Return the [x, y] coordinate for the center point of the cell that contains the specified text.  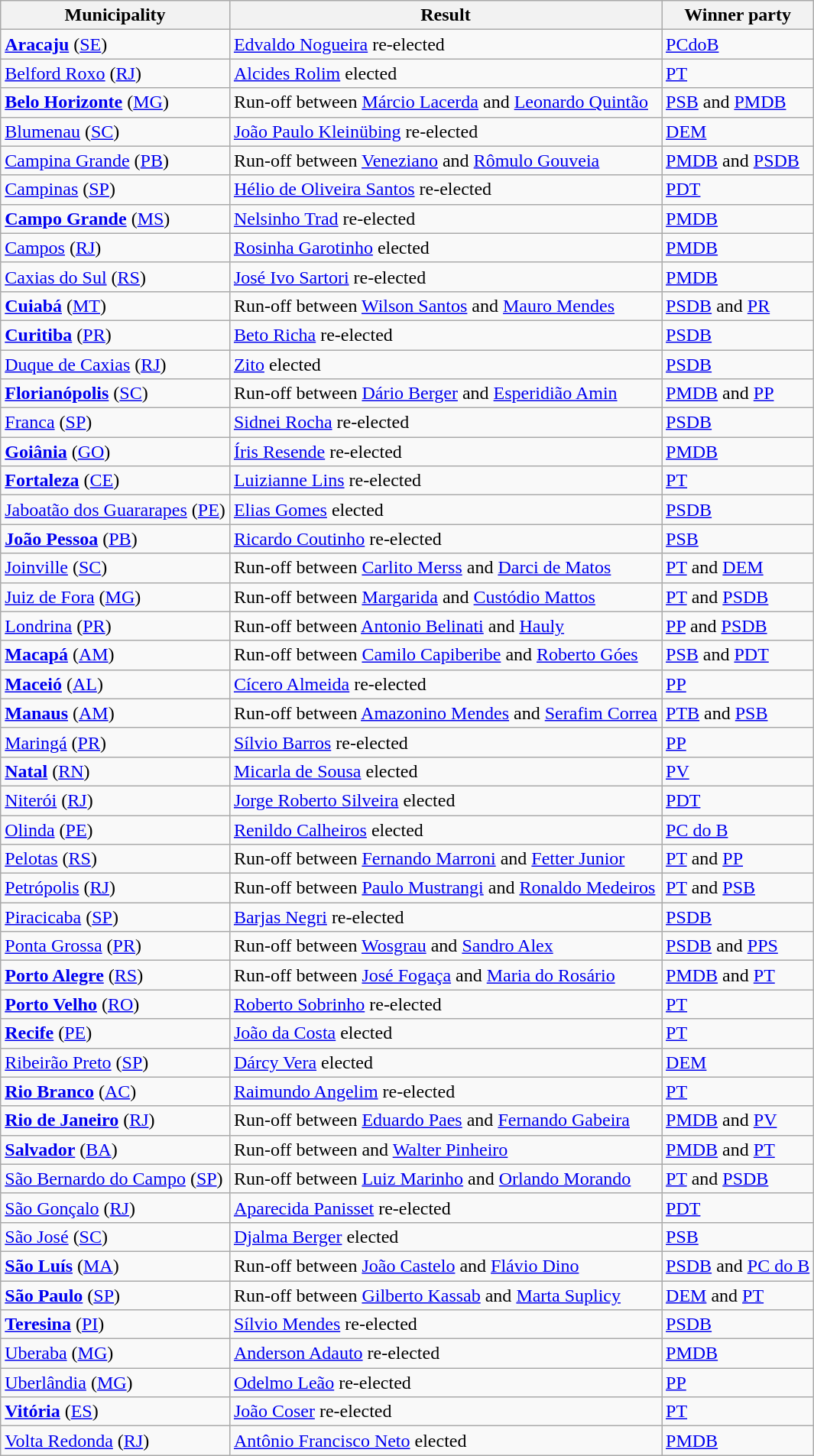
Edvaldo Nogueira re-elected [445, 44]
Curitiba (PR) [115, 335]
Odelmo Leão re-elected [445, 1383]
Run-off between and Walter Pinheiro [445, 1150]
Barjas Negri re-elected [445, 917]
Belo Horizonte (MG) [115, 102]
PMDB and PSDB [738, 161]
Run-off between Wilson Santos and Mauro Mendes [445, 306]
Maringá (PR) [115, 742]
Run-off between Antonio Belinati and Hauly [445, 626]
Íris Resende re-elected [445, 452]
Run-off between Eduardo Paes and Fernando Gabeira [445, 1120]
Goiânia (GO) [115, 452]
Maceió (AL) [115, 684]
Beto Richa re-elected [445, 335]
Cícero Almeida re-elected [445, 684]
Run-off between Carlito Merss and Darci de Matos [445, 568]
Run-off between Luiz Marinho and Orlando Morando [445, 1179]
Zito elected [445, 365]
Raimundo Angelim re-elected [445, 1091]
Elias Gomes elected [445, 510]
Micarla de Sousa elected [445, 771]
PSB and PMDB [738, 102]
Aracaju (SE) [115, 44]
PTB and PSB [738, 713]
Campina Grande (PB) [115, 161]
Ribeirão Preto (SP) [115, 1062]
PC do B [738, 829]
Joinville (SC) [115, 568]
PT and PSB [738, 888]
João Coser re-elected [445, 1412]
São Paulo (SP) [115, 1295]
Porto Alegre (RS) [115, 975]
Londrina (PR) [115, 626]
Run-off between Dário Berger and Esperidião Amin [445, 394]
José Ivo Sartori re-elected [445, 277]
Franca (SP) [115, 423]
PSDB and PC do B [738, 1266]
Salvador (BA) [115, 1150]
Cuiabá (MT) [115, 306]
Blumenau (SC) [115, 131]
Run-off between Paulo Mustrangi and Ronaldo Medeiros [445, 888]
Run-off between Fernando Marroni and Fetter Junior [445, 859]
Natal (RN) [115, 771]
Roberto Sobrinho re-elected [445, 1004]
PP and PSDB [738, 626]
Caxias do Sul (RS) [115, 277]
Recife (PE) [115, 1033]
Run-off between Wosgrau and Sandro Alex [445, 946]
Ricardo Coutinho re-elected [445, 539]
Duque de Caxias (RJ) [115, 365]
Run-off between José Fogaça and Maria do Rosário [445, 975]
Djalma Berger elected [445, 1237]
Juiz de Fora (MG) [115, 597]
Sílvio Mendes re-elected [445, 1325]
Rio Branco (AC) [115, 1091]
PSDB and PR [738, 306]
Jaboatão dos Guararapes (PE) [115, 510]
Rosinha Garotinho elected [445, 248]
Result [445, 15]
Campinas (SP) [115, 190]
São José (SC) [115, 1237]
São Luís (MA) [115, 1266]
Run-off between João Castelo and Flávio Dino [445, 1266]
Uberlândia (MG) [115, 1383]
Winner party [738, 15]
Campo Grande (MS) [115, 219]
Rio de Janeiro (RJ) [115, 1120]
Run-off between Camilo Capiberibe and Roberto Góes [445, 655]
Run-off between Amazonino Mendes and Serafim Correa [445, 713]
Volta Redonda (RJ) [115, 1441]
João Pessoa (PB) [115, 539]
Niterói (RJ) [115, 800]
PT and DEM [738, 568]
Piracicaba (SP) [115, 917]
Teresina (PI) [115, 1325]
Fortaleza (CE) [115, 481]
Municipality [115, 15]
PCdoB [738, 44]
Pelotas (RS) [115, 859]
Florianópolis (SC) [115, 394]
Renildo Calheiros elected [445, 829]
Sidnei Rocha re-elected [445, 423]
João da Costa elected [445, 1033]
Sílvio Barros re-elected [445, 742]
Luizianne Lins re-elected [445, 481]
Manaus (AM) [115, 713]
PV [738, 771]
Ponta Grossa (PR) [115, 946]
Porto Velho (RO) [115, 1004]
PSDB and PPS [738, 946]
PMDB and PV [738, 1120]
João Paulo Kleinübing re-elected [445, 131]
Run-off between Veneziano and Rômulo Gouveia [445, 161]
Dárcy Vera elected [445, 1062]
Macapá (AM) [115, 655]
Antônio Francisco Neto elected [445, 1441]
PT and PP [738, 859]
Belford Roxo (RJ) [115, 73]
Aparecida Panisset re-elected [445, 1208]
São Gonçalo (RJ) [115, 1208]
Nelsinho Trad re-elected [445, 219]
Alcides Rolim elected [445, 73]
PMDB and PP [738, 394]
Run-off between Márcio Lacerda and Leonardo Quintão [445, 102]
DEM and PT [738, 1295]
Run-off between Gilberto Kassab and Marta Suplicy [445, 1295]
Campos (RJ) [115, 248]
Olinda (PE) [115, 829]
Uberaba (MG) [115, 1354]
PSB and PDT [738, 655]
Hélio de Oliveira Santos re-elected [445, 190]
São Bernardo do Campo (SP) [115, 1179]
Anderson Adauto re-elected [445, 1354]
Run-off between Margarida and Custódio Mattos [445, 597]
Vitória (ES) [115, 1412]
Jorge Roberto Silveira elected [445, 800]
Petrópolis (RJ) [115, 888]
